Detect which cell encompasses the target text, then output its (X, Y) center coordinate. 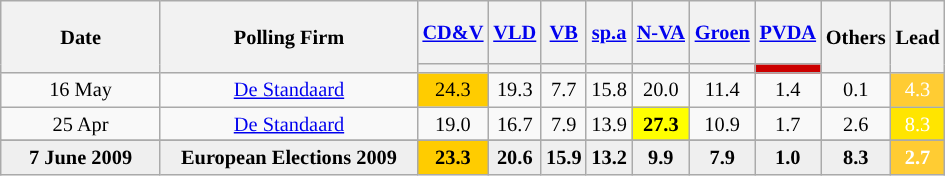
19.0 (454, 124)
Lead (918, 36)
sp.a (608, 32)
13.2 (608, 157)
16 May (81, 90)
Date (81, 36)
4.3 (918, 90)
CD&V (454, 32)
10.9 (722, 124)
25 Apr (81, 124)
27.3 (661, 124)
7.7 (564, 90)
15.9 (564, 157)
20.0 (661, 90)
1.7 (788, 124)
9.9 (661, 157)
23.3 (454, 157)
0.1 (856, 90)
VB (564, 32)
VLD (514, 32)
19.3 (514, 90)
1.0 (788, 157)
Groen (722, 32)
European Elections 2009 (288, 157)
24.3 (454, 90)
Others (856, 36)
1.4 (788, 90)
2.6 (856, 124)
2.7 (918, 157)
N-VA (661, 32)
Polling Firm (288, 36)
13.9 (608, 124)
16.7 (514, 124)
15.8 (608, 90)
20.6 (514, 157)
PVDA (788, 32)
11.4 (722, 90)
7 June 2009 (81, 157)
